Pinpoint the cell where the given text exists, returning its [X, Y] midpoint coordinate. 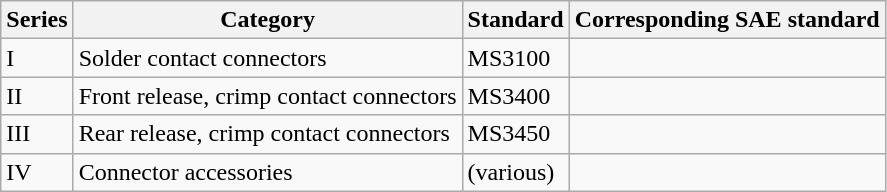
Front release, crimp contact connectors [268, 96]
Corresponding SAE standard [727, 20]
Connector accessories [268, 172]
Category [268, 20]
MS3450 [516, 134]
MS3400 [516, 96]
Standard [516, 20]
Rear release, crimp contact connectors [268, 134]
(various) [516, 172]
III [37, 134]
IV [37, 172]
Solder contact connectors [268, 58]
II [37, 96]
MS3100 [516, 58]
Series [37, 20]
I [37, 58]
